Find where the given text appears and provide that cell's center as [x, y] coordinate. 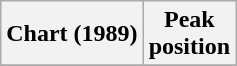
Chart (1989) [72, 34]
Peakposition [189, 34]
